Pinpoint the cell where the given text exists, returning its [X, Y] midpoint coordinate. 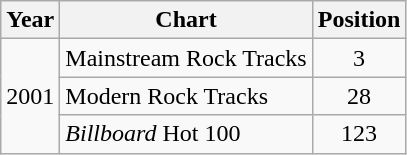
Billboard Hot 100 [186, 134]
2001 [30, 96]
Chart [186, 20]
Modern Rock Tracks [186, 96]
Position [359, 20]
3 [359, 58]
123 [359, 134]
Mainstream Rock Tracks [186, 58]
28 [359, 96]
Year [30, 20]
